From the cell containing the given text, extract its center point as (x, y) coordinate. 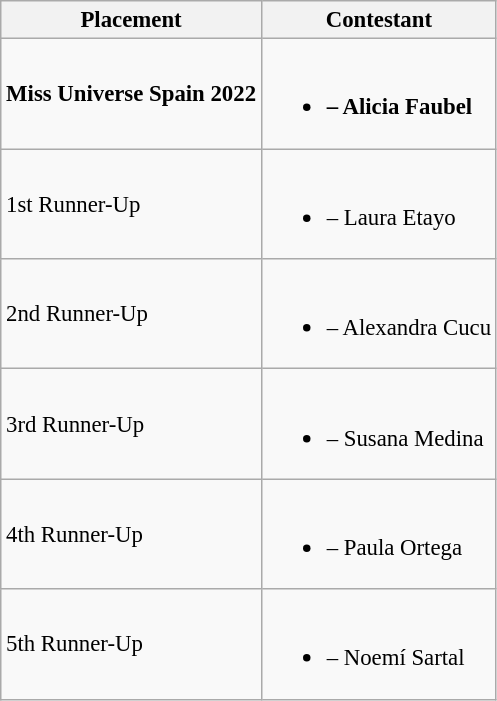
Miss Universe Spain 2022 (132, 94)
1st Runner-Up (132, 204)
3rd Runner-Up (132, 424)
– Alicia Faubel (378, 94)
– Noemí Sartal (378, 644)
2nd Runner-Up (132, 314)
5th Runner-Up (132, 644)
Placement (132, 20)
– Paula Ortega (378, 534)
– Susana Medina (378, 424)
– Laura Etayo (378, 204)
– Alexandra Cucu (378, 314)
4th Runner-Up (132, 534)
Contestant (378, 20)
